Extract the (X, Y) coordinate from the center of the cell holding the provided text.  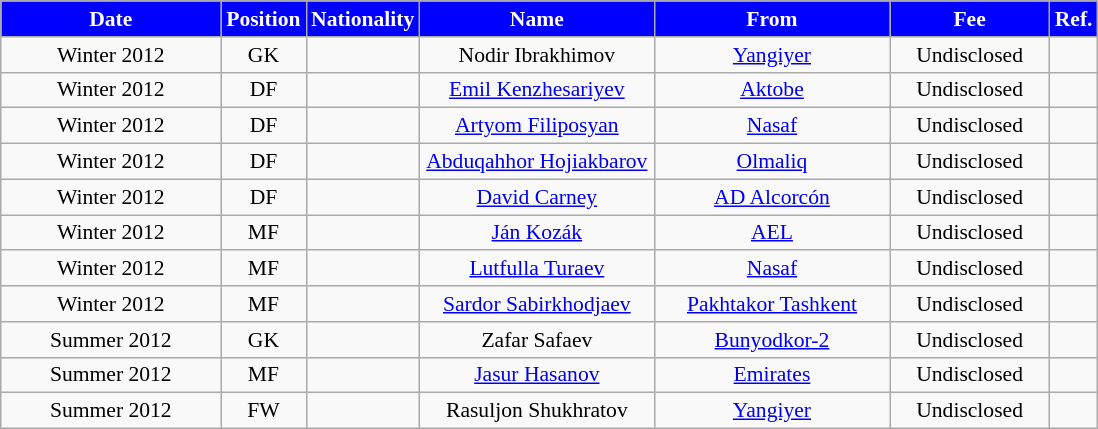
Zafar Safaev (536, 340)
Emirates (772, 375)
Lutfulla Turaev (536, 269)
From (772, 19)
Position (264, 19)
Nodir Ibrakhimov (536, 55)
Abduqahhor Hojiakbarov (536, 162)
AD Alcorcón (772, 197)
Name (536, 19)
Aktobe (772, 90)
Olmaliq (772, 162)
FW (264, 411)
David Carney (536, 197)
Bunyodkor-2 (772, 340)
Sardor Sabirkhodjaev (536, 304)
AEL (772, 233)
Nationality (362, 19)
Rasuljon Shukhratov (536, 411)
Pakhtakor Tashkent (772, 304)
Ref. (1074, 19)
Date (111, 19)
Artyom Filiposyan (536, 126)
Jasur Hasanov (536, 375)
Ján Kozák (536, 233)
Fee (970, 19)
Emil Kenzhesariyev (536, 90)
